Capture the cell that displays the provided text and extract its [X, Y] central coordinate. 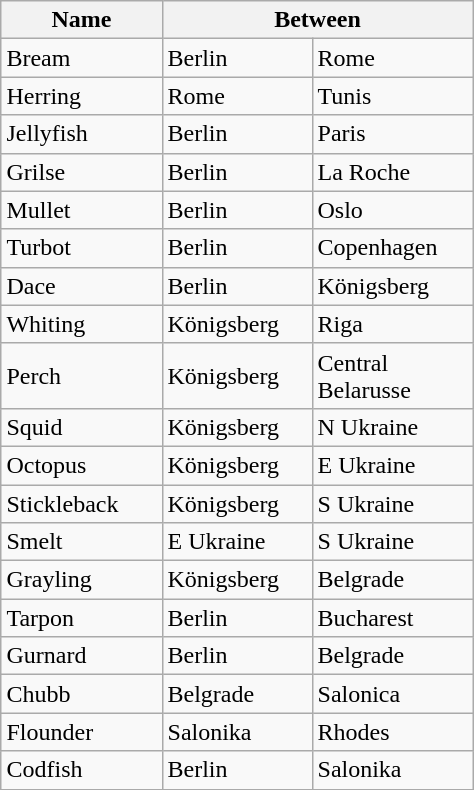
Herring [82, 96]
Grayling [82, 580]
Stickleback [82, 503]
Squid [82, 427]
Gurnard [82, 656]
Jellyfish [82, 134]
Mullet [82, 210]
Dace [82, 286]
La Roche [392, 172]
Tarpon [82, 618]
Codfish [82, 770]
Rhodes [392, 732]
Bucharest [392, 618]
Riga [392, 324]
Paris [392, 134]
Grilse [82, 172]
Turbot [82, 248]
Octopus [82, 465]
Bream [82, 58]
Perch [82, 376]
Smelt [82, 542]
Oslo [392, 210]
Flounder [82, 732]
Chubb [82, 694]
Tunis [392, 96]
Name [82, 20]
Between [318, 20]
Whiting [82, 324]
Copenhagen [392, 248]
N Ukraine [392, 427]
Central Belarusse [392, 376]
Salonica [392, 694]
